Identify which cell holds the provided text, then report its [X, Y] central coordinate. 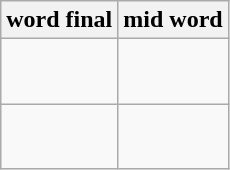
mid word [173, 20]
word final [60, 20]
